Return (X, Y) of the center of cell containing provided text 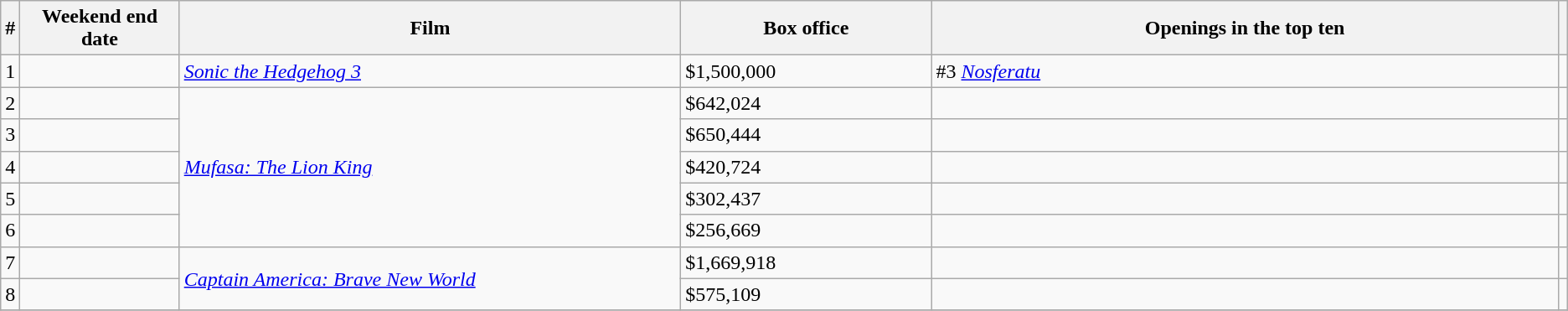
$302,437 (806, 199)
Sonic the Hedgehog 3 (431, 71)
5 (10, 199)
# (10, 29)
Box office (806, 29)
Film (431, 29)
Mufasa: The Lion King (431, 167)
$420,724 (806, 167)
8 (10, 294)
Openings in the top ten (1245, 29)
1 (10, 71)
2 (10, 103)
6 (10, 231)
7 (10, 262)
#3 Nosferatu (1245, 71)
Captain America: Brave New World (431, 278)
$575,109 (806, 294)
$642,024 (806, 103)
4 (10, 167)
$650,444 (806, 135)
$256,669 (806, 231)
Weekend end date (100, 29)
$1,669,918 (806, 262)
3 (10, 135)
$1,500,000 (806, 71)
